Scan for the cell matching the given text and deliver its [X, Y] coordinate at center. 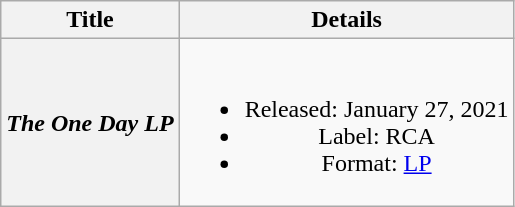
Title [90, 20]
Released: January 27, 2021Label: RCAFormat: LP [346, 122]
Details [346, 20]
The One Day LP [90, 122]
